Detect which cell encompasses the target text, then output its (X, Y) center coordinate. 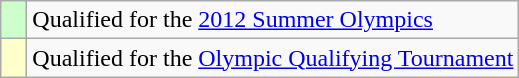
Qualified for the 2012 Summer Olympics (273, 20)
Qualified for the Olympic Qualifying Tournament (273, 58)
